From the cell containing the given text, extract its center point as [x, y] coordinate. 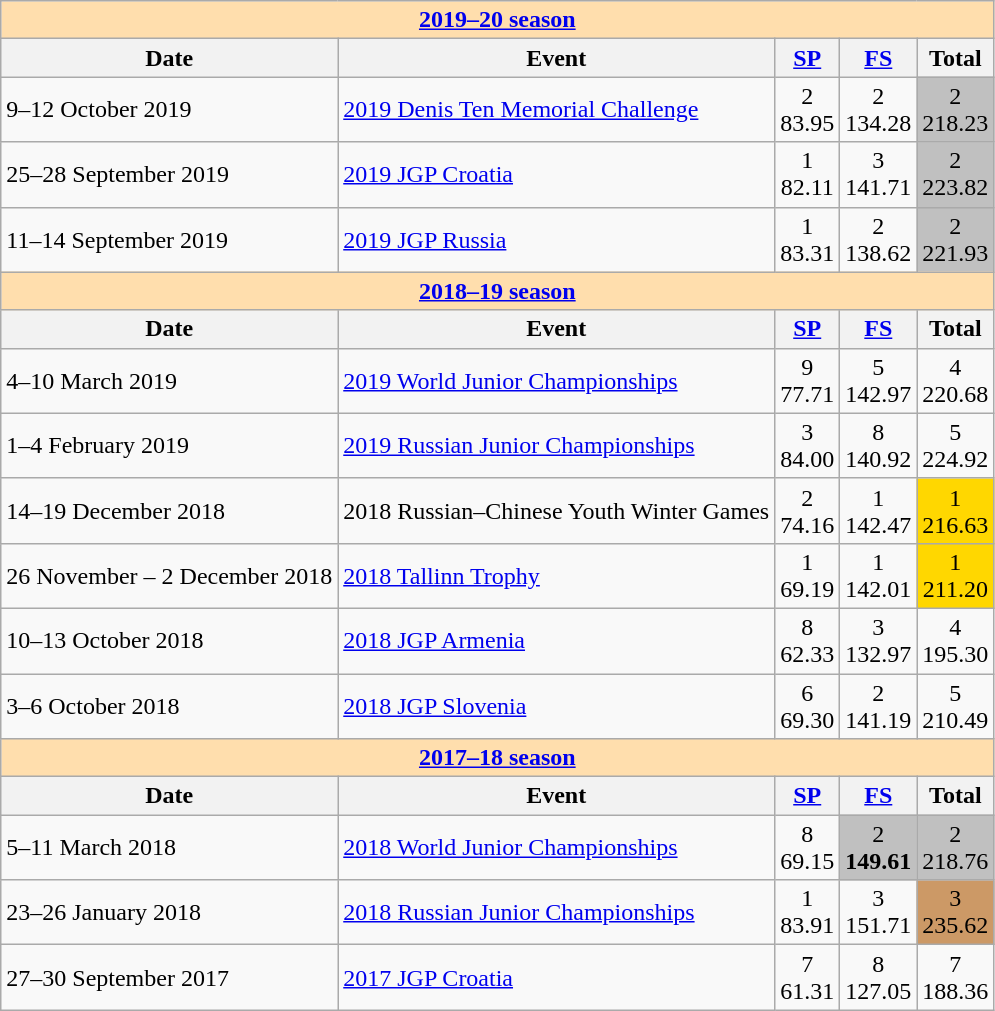
2018 Russian Junior Championships [556, 912]
1 83.31 [808, 240]
8 69.15 [808, 848]
4 220.68 [956, 380]
7 61.31 [808, 978]
5 210.49 [956, 706]
8 62.33 [808, 640]
2 134.28 [878, 110]
5–11 March 2018 [170, 848]
1 211.20 [956, 576]
2019 World Junior Championships [556, 380]
9 77.71 [808, 380]
8 140.92 [878, 446]
1 83.91 [808, 912]
2 218.23 [956, 110]
1 142.47 [878, 510]
2018 JGP Armenia [556, 640]
2 83.95 [808, 110]
2018 Russian–Chinese Youth Winter Games [556, 510]
5 142.97 [878, 380]
1 142.01 [878, 576]
3 151.71 [878, 912]
1–4 February 2019 [170, 446]
2 141.19 [878, 706]
2 218.76 [956, 848]
25–28 September 2019 [170, 174]
27–30 September 2017 [170, 978]
2 221.93 [956, 240]
7 188.36 [956, 978]
10–13 October 2018 [170, 640]
2 149.61 [878, 848]
4 195.30 [956, 640]
2 138.62 [878, 240]
9–12 October 2019 [170, 110]
11–14 September 2019 [170, 240]
2018 JGP Slovenia [556, 706]
2017–18 season [498, 758]
2017 JGP Croatia [556, 978]
3 235.62 [956, 912]
1 69.19 [808, 576]
6 69.30 [808, 706]
2 223.82 [956, 174]
26 November – 2 December 2018 [170, 576]
3–6 October 2018 [170, 706]
2019 JGP Russia [556, 240]
1 216.63 [956, 510]
2019 Denis Ten Memorial Challenge [556, 110]
2018–19 season [498, 291]
2018 World Junior Championships [556, 848]
3 141.71 [878, 174]
2 74.16 [808, 510]
23–26 January 2018 [170, 912]
4–10 March 2019 [170, 380]
2019 JGP Croatia [556, 174]
3 84.00 [808, 446]
2018 Tallinn Trophy [556, 576]
8 127.05 [878, 978]
5 224.92 [956, 446]
1 82.11 [808, 174]
2019–20 season [498, 20]
3 132.97 [878, 640]
2019 Russian Junior Championships [556, 446]
14–19 December 2018 [170, 510]
